Search for the cell housing the specified text and yield its [X, Y] center coordinate. 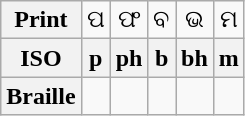
Braille [41, 96]
ବ [162, 20]
p [96, 58]
Print [41, 20]
b [162, 58]
ମ [228, 20]
ISO [41, 58]
ପ [96, 20]
bh [195, 58]
ଫ [129, 20]
ph [129, 58]
ଭ [195, 20]
m [228, 58]
